Provide the [X, Y] coordinate of the cell's center where the given text is located.  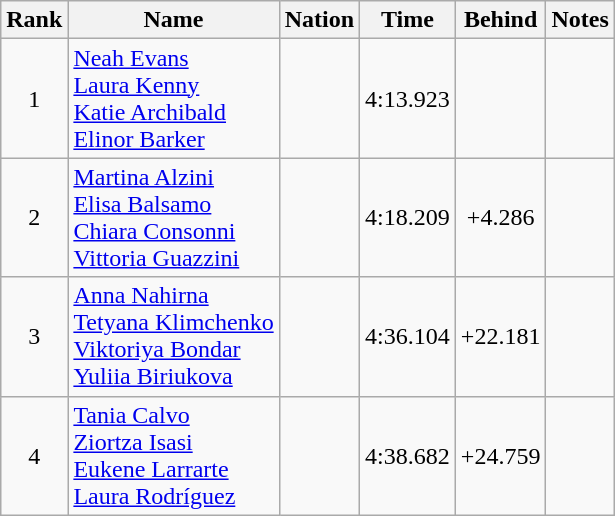
4:38.682 [408, 456]
4:13.923 [408, 98]
1 [34, 98]
4:36.104 [408, 336]
Notes [580, 20]
Neah EvansLaura KennyKatie ArchibaldElinor Barker [174, 98]
+22.181 [500, 336]
4:18.209 [408, 218]
+4.286 [500, 218]
Rank [34, 20]
Tania CalvoZiortza IsasiEukene LarrarteLaura Rodríguez [174, 456]
Behind [500, 20]
Name [174, 20]
3 [34, 336]
Martina AlziniElisa BalsamoChiara ConsonniVittoria Guazzini [174, 218]
+24.759 [500, 456]
Time [408, 20]
2 [34, 218]
4 [34, 456]
Nation [319, 20]
Anna NahirnaTetyana KlimchenkoViktoriya BondarYuliia Biriukova [174, 336]
